Return the [X, Y] coordinate for the center point of the cell that contains the specified text.  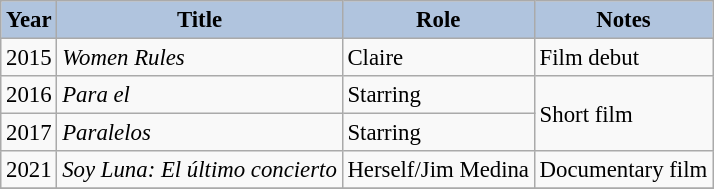
Herself/Jim Medina [438, 170]
Short film [623, 114]
Film debut [623, 58]
2016 [29, 95]
Notes [623, 20]
Documentary film [623, 170]
2021 [29, 170]
Claire [438, 58]
2017 [29, 133]
Soy Luna: El último concierto [200, 170]
Paralelos [200, 133]
Title [200, 20]
2015 [29, 58]
Women Rules [200, 58]
Role [438, 20]
Year [29, 20]
Para el [200, 95]
